From the cell containing the given text, extract its center point as [x, y] coordinate. 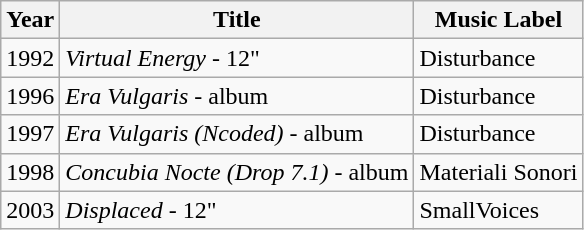
Era Vulgaris - album [237, 96]
SmallVoices [498, 210]
2003 [30, 210]
Virtual Energy - 12" [237, 58]
Concubia Nocte (Drop 7.1) - album [237, 172]
Era Vulgaris (Ncoded) - album [237, 134]
1992 [30, 58]
Year [30, 20]
1996 [30, 96]
1997 [30, 134]
Displaced - 12" [237, 210]
Materiali Sonori [498, 172]
Music Label [498, 20]
Title [237, 20]
1998 [30, 172]
